From the cell containing the given text, extract its center point as (X, Y) coordinate. 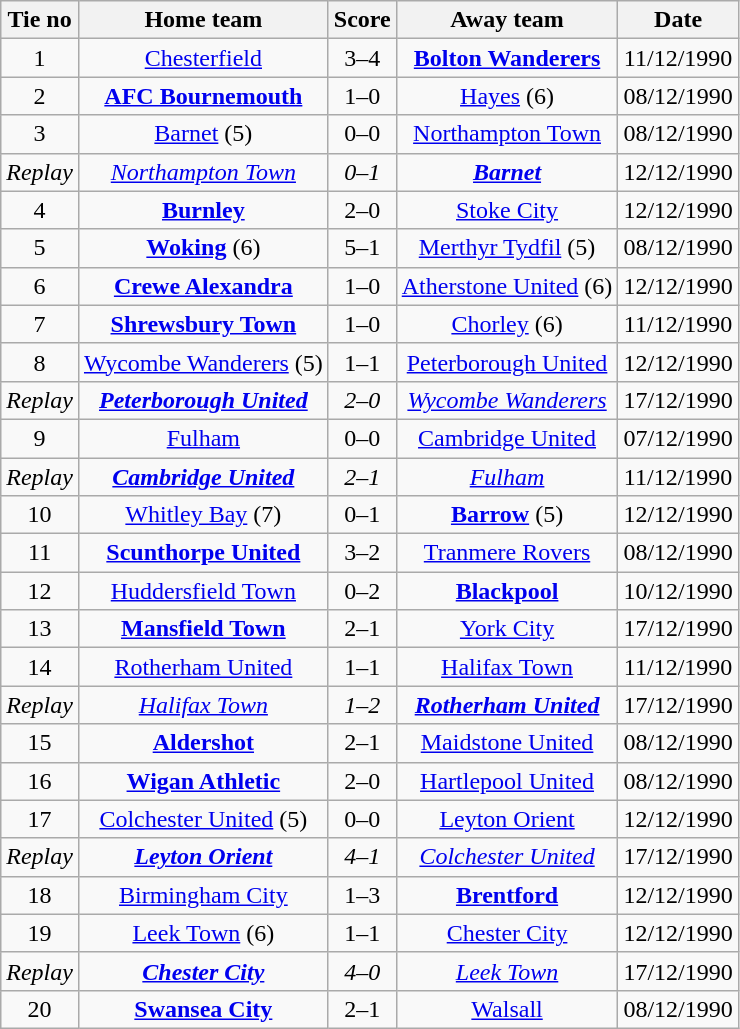
Date (678, 20)
10/12/1990 (678, 591)
Atherstone United (6) (507, 286)
Maidstone United (507, 743)
9 (40, 438)
Blackpool (507, 591)
Home team (203, 20)
Barrow (5) (507, 515)
York City (507, 629)
4–1 (362, 857)
13 (40, 629)
4–0 (362, 971)
1 (40, 58)
Scunthorpe United (203, 553)
Swansea City (203, 1009)
15 (40, 743)
Stoke City (507, 210)
17 (40, 819)
0–2 (362, 591)
Mansfield Town (203, 629)
4 (40, 210)
3–4 (362, 58)
Walsall (507, 1009)
Colchester United (507, 857)
Wycombe Wanderers (5) (203, 362)
3–2 (362, 553)
Chesterfield (203, 58)
Score (362, 20)
12 (40, 591)
Woking (6) (203, 248)
Birmingham City (203, 895)
10 (40, 515)
7 (40, 324)
Huddersfield Town (203, 591)
Burnley (203, 210)
2 (40, 96)
Away team (507, 20)
07/12/1990 (678, 438)
Colchester United (5) (203, 819)
14 (40, 667)
6 (40, 286)
5–1 (362, 248)
Whitley Bay (7) (203, 515)
Crewe Alexandra (203, 286)
5 (40, 248)
Chorley (6) (507, 324)
Barnet (507, 172)
Hartlepool United (507, 781)
3 (40, 134)
16 (40, 781)
Leek Town (6) (203, 933)
Wigan Athletic (203, 781)
Tranmere Rovers (507, 553)
Aldershot (203, 743)
Merthyr Tydfil (5) (507, 248)
Hayes (6) (507, 96)
1–2 (362, 705)
AFC Bournemouth (203, 96)
Bolton Wanderers (507, 58)
Brentford (507, 895)
1–3 (362, 895)
18 (40, 895)
19 (40, 933)
8 (40, 362)
Wycombe Wanderers (507, 400)
Tie no (40, 20)
11 (40, 553)
20 (40, 1009)
Leek Town (507, 971)
Shrewsbury Town (203, 324)
Barnet (5) (203, 134)
